Return [X, Y] of the center of cell containing provided text 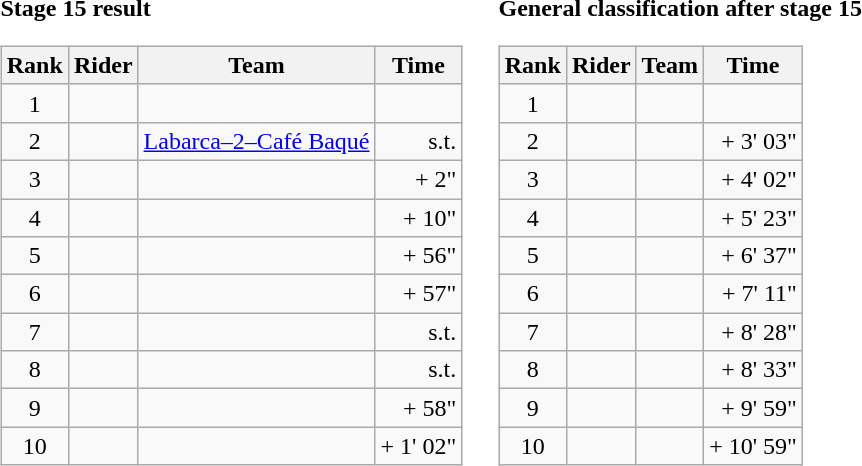
+ 10" [418, 217]
+ 56" [418, 256]
+ 10' 59" [754, 446]
+ 9' 59" [754, 408]
+ 8' 33" [754, 370]
+ 58" [418, 408]
+ 57" [418, 294]
+ 6' 37" [754, 256]
+ 3' 03" [754, 141]
+ 4' 02" [754, 179]
+ 2" [418, 179]
+ 5' 23" [754, 217]
Labarca–2–Café Baqué [256, 141]
+ 1' 02" [418, 446]
+ 7' 11" [754, 294]
+ 8' 28" [754, 332]
